Extract the (x, y) coordinate from the center of the cell holding the provided text.  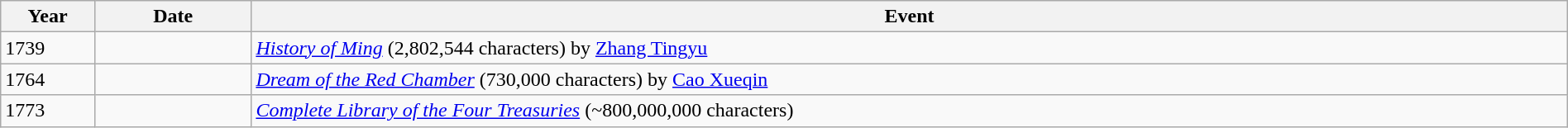
Date (172, 17)
History of Ming (2,802,544 characters) by Zhang Tingyu (910, 48)
Year (48, 17)
Dream of the Red Chamber (730,000 characters) by Cao Xueqin (910, 79)
1739 (48, 48)
1764 (48, 79)
Complete Library of the Four Treasuries (~800,000,000 characters) (910, 111)
Event (910, 17)
1773 (48, 111)
